Capture the cell that displays the provided text and extract its [x, y] central coordinate. 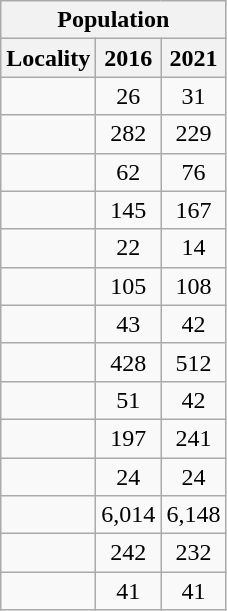
14 [194, 248]
6,148 [194, 515]
62 [128, 172]
51 [128, 400]
242 [128, 553]
26 [128, 96]
2016 [128, 58]
76 [194, 172]
428 [128, 362]
145 [128, 210]
Locality [48, 58]
6,014 [128, 515]
2021 [194, 58]
Population [114, 20]
512 [194, 362]
229 [194, 134]
22 [128, 248]
197 [128, 438]
108 [194, 286]
105 [128, 286]
232 [194, 553]
241 [194, 438]
43 [128, 324]
31 [194, 96]
167 [194, 210]
282 [128, 134]
